Return the (x, y) coordinate for the center point of the cell that contains the specified text.  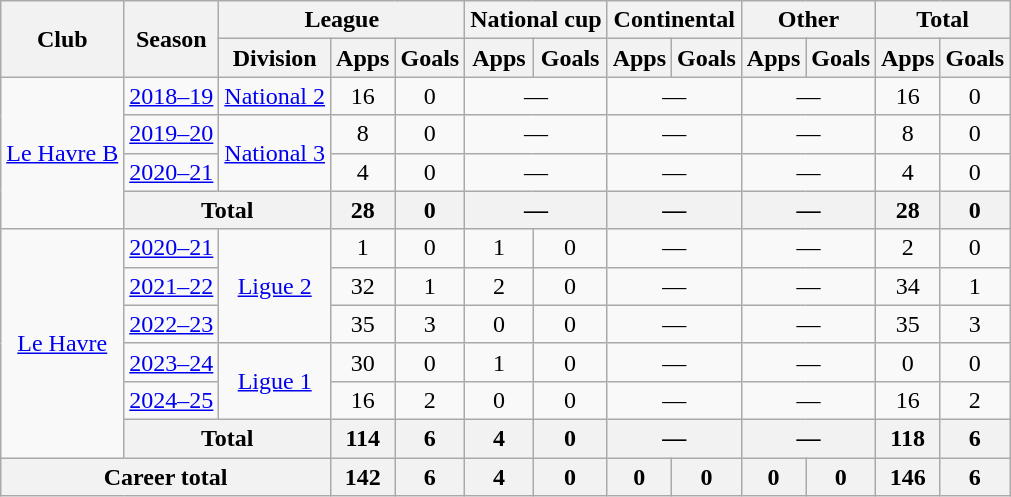
National cup (536, 20)
Division (275, 58)
142 (363, 477)
2024–25 (172, 400)
Season (172, 39)
2018–19 (172, 96)
Ligue 2 (275, 286)
Le Havre B (62, 153)
32 (363, 286)
2023–24 (172, 362)
Career total (166, 477)
2022–23 (172, 324)
Continental (674, 20)
2021–22 (172, 286)
114 (363, 438)
Other (808, 20)
146 (908, 477)
National 3 (275, 153)
Le Havre (62, 343)
30 (363, 362)
118 (908, 438)
34 (908, 286)
League (342, 20)
Club (62, 39)
National 2 (275, 96)
Ligue 1 (275, 381)
2019–20 (172, 134)
